Provide the (X, Y) coordinate of the cell's center where the given text is located.  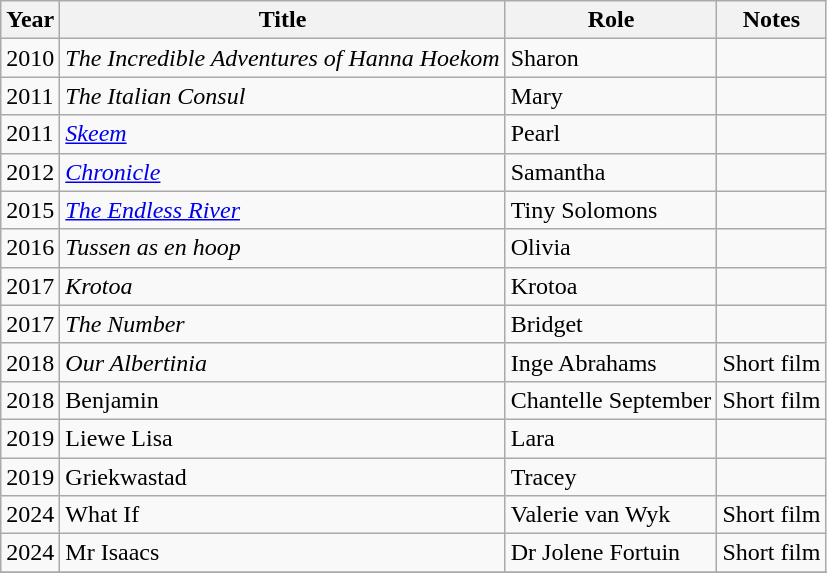
Chantelle September (611, 400)
Inge Abrahams (611, 362)
Chronicle (282, 172)
Pearl (611, 134)
Tiny Solomons (611, 210)
Tracey (611, 477)
2010 (30, 58)
Bridget (611, 324)
Skeem (282, 134)
2016 (30, 248)
The Incredible Adventures of Hanna Hoekom (282, 58)
2015 (30, 210)
Role (611, 20)
Our Albertinia (282, 362)
Tussen as en hoop (282, 248)
Sharon (611, 58)
The Number (282, 324)
What If (282, 515)
The Italian Consul (282, 96)
Olivia (611, 248)
Liewe Lisa (282, 438)
Valerie van Wyk (611, 515)
2012 (30, 172)
Dr Jolene Fortuin (611, 553)
Samantha (611, 172)
Mary (611, 96)
Title (282, 20)
Mr Isaacs (282, 553)
Benjamin (282, 400)
Year (30, 20)
Lara (611, 438)
Griekwastad (282, 477)
The Endless River (282, 210)
Notes (772, 20)
